Provide the (X, Y) coordinate of the cell's center where the given text is located.  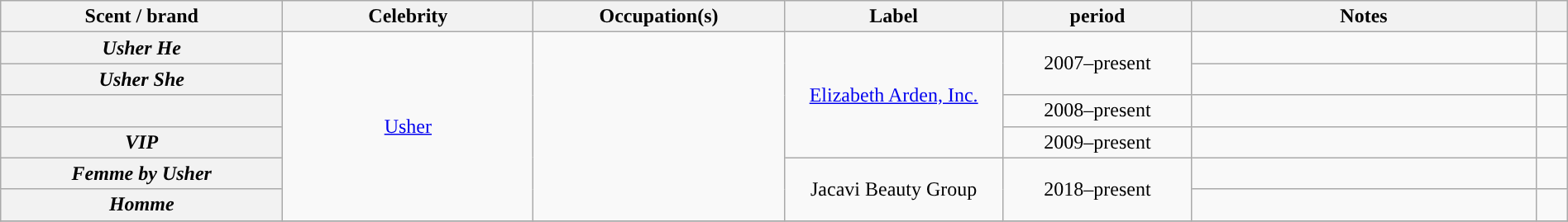
Usher He (142, 48)
Homme (142, 205)
2008–present (1097, 111)
Usher She (142, 79)
Jacavi Beauty Group (893, 189)
2007–present (1097, 64)
2018–present (1097, 189)
Femme by Usher (142, 173)
2009–present (1097, 142)
Scent / brand (142, 17)
Elizabeth Arden, Inc. (893, 95)
period (1097, 17)
VIP (142, 142)
Celebrity (409, 17)
Label (893, 17)
Occupation(s) (658, 17)
Usher (409, 126)
Notes (1365, 17)
